From the cell containing the given text, extract its center point as [x, y] coordinate. 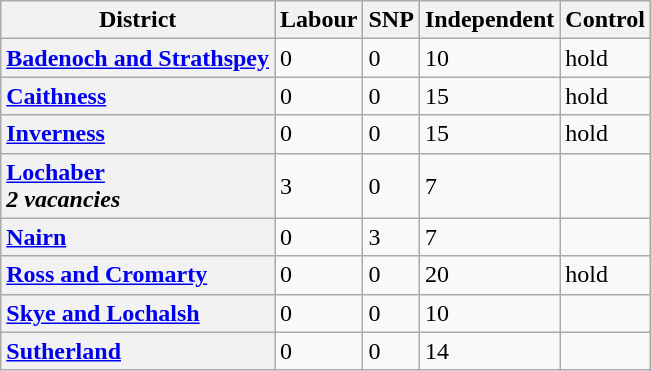
Labour [319, 20]
Inverness [138, 134]
Nairn [138, 237]
Lochaber2 vacancies [138, 186]
Ross and Cromarty [138, 275]
Badenoch and Strathspey [138, 58]
SNP [391, 20]
14 [489, 351]
20 [489, 275]
Sutherland [138, 351]
Skye and Lochalsh [138, 313]
Independent [489, 20]
Caithness [138, 96]
Control [606, 20]
District [138, 20]
